From the cell containing the given text, extract its center point as [X, Y] coordinate. 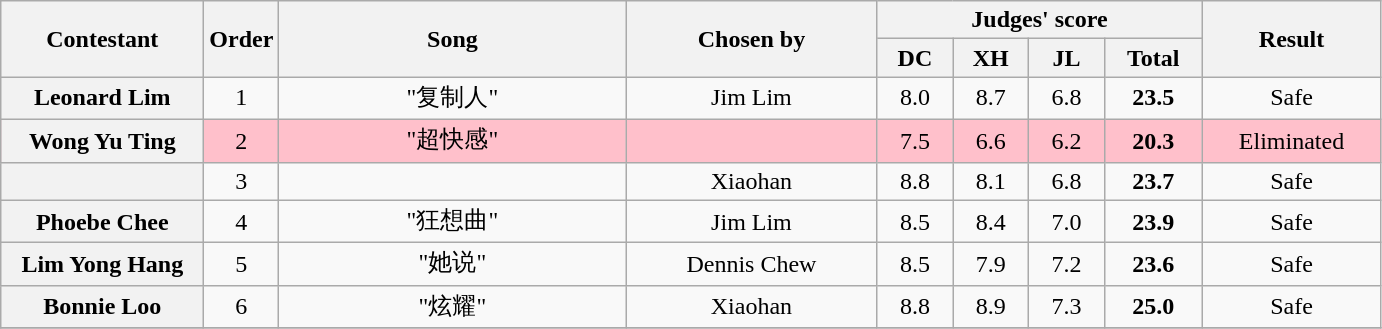
Song [452, 39]
7.0 [1067, 222]
23.5 [1154, 98]
Contestant [102, 39]
"狂想曲" [452, 222]
XH [991, 58]
6.6 [991, 140]
3 [242, 181]
Dennis Chew [752, 264]
8.0 [915, 98]
Judges' score [1040, 20]
Bonnie Loo [102, 306]
23.9 [1154, 222]
Chosen by [752, 39]
6.2 [1067, 140]
8.1 [991, 181]
"她说" [452, 264]
Result [1292, 39]
"复制人" [452, 98]
"炫耀" [452, 306]
Eliminated [1292, 140]
8.4 [991, 222]
7.9 [991, 264]
23.7 [1154, 181]
2 [242, 140]
Leonard Lim [102, 98]
Order [242, 39]
7.3 [1067, 306]
Total [1154, 58]
4 [242, 222]
8.7 [991, 98]
Lim Yong Hang [102, 264]
6 [242, 306]
Wong Yu Ting [102, 140]
JL [1067, 58]
"超快感" [452, 140]
7.5 [915, 140]
20.3 [1154, 140]
5 [242, 264]
23.6 [1154, 264]
Phoebe Chee [102, 222]
DC [915, 58]
7.2 [1067, 264]
8.9 [991, 306]
1 [242, 98]
25.0 [1154, 306]
